Detect which cell encompasses the target text, then output its (X, Y) center coordinate. 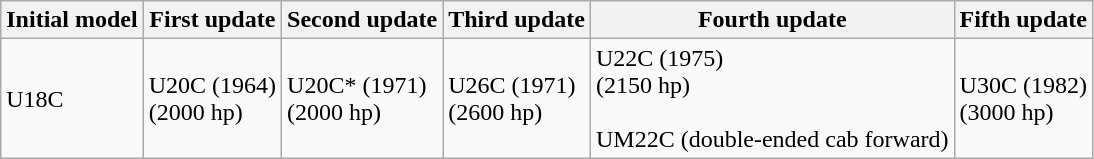
U22C (1975)(2150 hp)UM22C (double-ended cab forward) (772, 98)
U18C (72, 98)
Fourth update (772, 20)
Third update (517, 20)
Fifth update (1023, 20)
U26C (1971)(2600 hp) (517, 98)
Initial model (72, 20)
U30C (1982)(3000 hp) (1023, 98)
U20C (1964)(2000 hp) (212, 98)
U20C* (1971)(2000 hp) (362, 98)
First update (212, 20)
Second update (362, 20)
